Return the (X, Y) coordinate for the center point of the cell that contains the specified text.  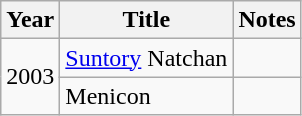
Title (146, 20)
Year (30, 20)
Menicon (146, 96)
Notes (267, 20)
Suntory Natchan (146, 58)
2003 (30, 77)
